Provide the [X, Y] coordinate of the cell's center where the given text is located.  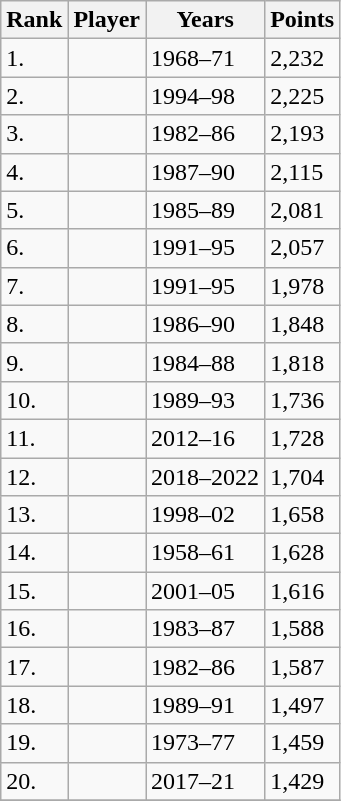
1. [34, 58]
1,628 [302, 553]
20. [34, 781]
1994–98 [206, 96]
1998–02 [206, 515]
Points [302, 20]
1986–90 [206, 324]
1989–91 [206, 705]
16. [34, 629]
1,848 [302, 324]
2,225 [302, 96]
2,081 [302, 210]
19. [34, 743]
3. [34, 134]
1,704 [302, 477]
1958–61 [206, 553]
1968–71 [206, 58]
2,193 [302, 134]
1,497 [302, 705]
4. [34, 172]
1,658 [302, 515]
2. [34, 96]
1987–90 [206, 172]
1,429 [302, 781]
Rank [34, 20]
2,115 [302, 172]
1983–87 [206, 629]
1,818 [302, 362]
1,588 [302, 629]
15. [34, 591]
9. [34, 362]
1,728 [302, 438]
Years [206, 20]
1,736 [302, 400]
2,232 [302, 58]
18. [34, 705]
1,587 [302, 667]
5. [34, 210]
7. [34, 286]
Player [107, 20]
8. [34, 324]
2001–05 [206, 591]
1985–89 [206, 210]
1989–93 [206, 400]
1,978 [302, 286]
10. [34, 400]
14. [34, 553]
1984–88 [206, 362]
11. [34, 438]
17. [34, 667]
12. [34, 477]
1973–77 [206, 743]
2018–2022 [206, 477]
1,459 [302, 743]
13. [34, 515]
6. [34, 248]
1,616 [302, 591]
2012–16 [206, 438]
2,057 [302, 248]
2017–21 [206, 781]
